Capture the cell that displays the provided text and extract its [X, Y] central coordinate. 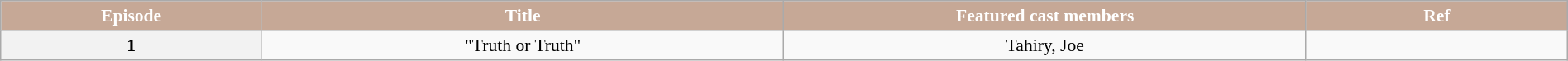
Title [523, 16]
"Truth or Truth" [523, 45]
Ref [1437, 16]
Episode [131, 16]
1 [131, 45]
Featured cast members [1045, 16]
Tahiry, Joe [1045, 45]
